Detect which cell encompasses the target text, then output its [X, Y] center coordinate. 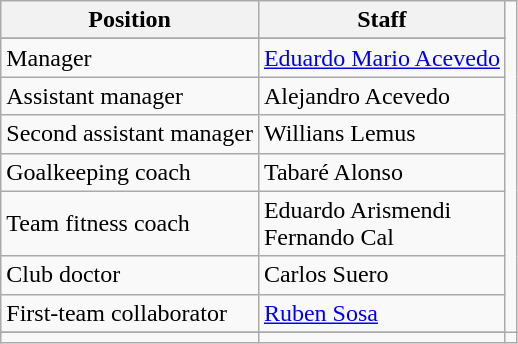
Carlos Suero [382, 275]
Manager [130, 58]
Position [130, 20]
Second assistant manager [130, 134]
Goalkeeping coach [130, 172]
First-team collaborator [130, 313]
Team fitness coach [130, 224]
Staff [382, 20]
Ruben Sosa [382, 313]
Club doctor [130, 275]
Eduardo Arismendi Fernando Cal [382, 224]
Willians Lemus [382, 134]
Assistant manager [130, 96]
Tabaré Alonso [382, 172]
Alejandro Acevedo [382, 96]
Eduardo Mario Acevedo [382, 58]
